For the text-containing cell, return its midpoint in (X, Y) coordinate format. 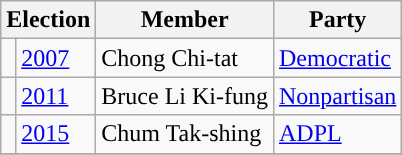
Bruce Li Ki-fung (185, 96)
Nonpartisan (337, 96)
2007 (56, 58)
Democratic (337, 58)
ADPL (337, 134)
Chum Tak-shing (185, 134)
2011 (56, 96)
Chong Chi-tat (185, 58)
Member (185, 20)
2015 (56, 134)
Party (337, 20)
Election (48, 20)
